Return [x, y] of the center of cell containing provided text 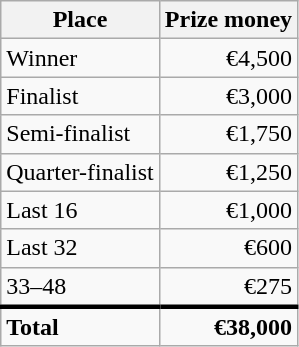
Last 32 [80, 248]
Winner [80, 58]
Last 16 [80, 210]
Finalist [80, 96]
Prize money [228, 20]
€38,000 [228, 327]
Total [80, 327]
Quarter-finalist [80, 172]
33–48 [80, 287]
€1,750 [228, 134]
€1,250 [228, 172]
Semi-finalist [80, 134]
€275 [228, 287]
€4,500 [228, 58]
€600 [228, 248]
Place [80, 20]
€3,000 [228, 96]
€1,000 [228, 210]
